Return [x, y] of the center of cell containing provided text 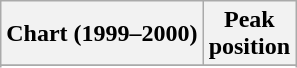
Peakposition [249, 34]
Chart (1999–2000) [102, 34]
